Search for the cell housing the specified text and yield its (X, Y) center coordinate. 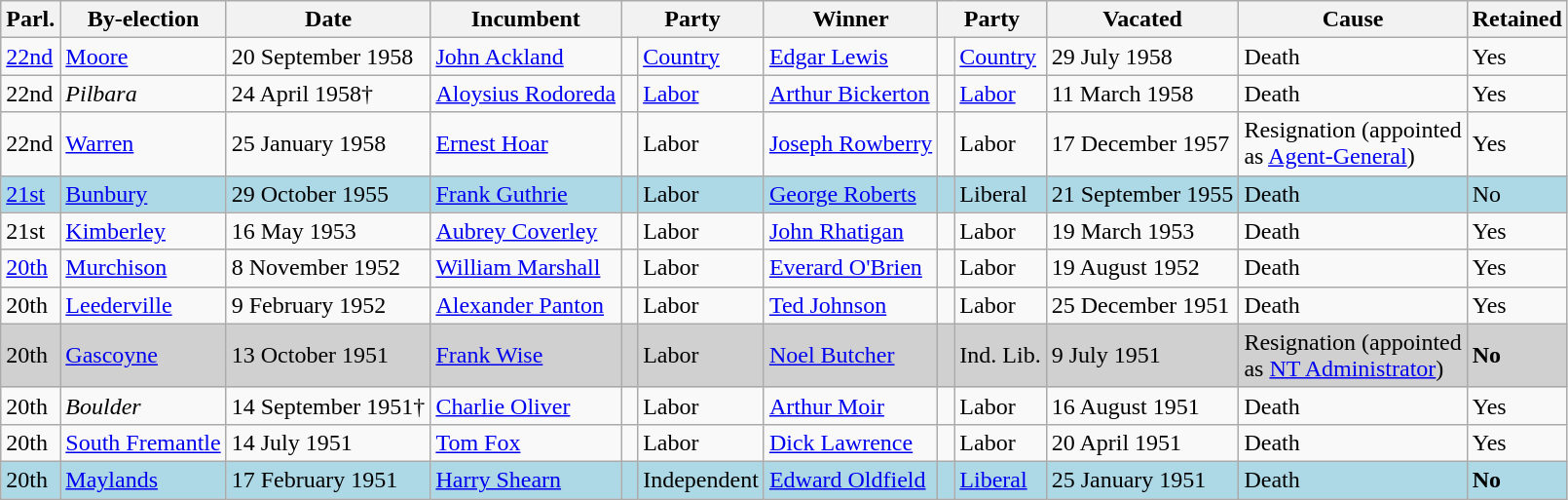
Arthur Moir (850, 405)
Murchison (143, 268)
19 March 1953 (1142, 231)
Noel Butcher (850, 355)
Winner (850, 19)
Joseph Rowberry (850, 144)
Pilbara (143, 94)
9 February 1952 (328, 305)
Warren (143, 144)
8 November 1952 (328, 268)
Frank Wise (526, 355)
Tom Fox (526, 442)
Ted Johnson (850, 305)
21 September 1955 (1142, 194)
Bunbury (143, 194)
Frank Guthrie (526, 194)
13 October 1951 (328, 355)
William Marshall (526, 268)
Ind. Lib. (1000, 355)
Retained (1517, 19)
Boulder (143, 405)
Gascoyne (143, 355)
9 July 1951 (1142, 355)
20 September 1958 (328, 57)
Resignation (appointedas NT Administrator) (1353, 355)
29 July 1958 (1142, 57)
Cause (1353, 19)
14 September 1951† (328, 405)
Harry Shearn (526, 480)
Independent (701, 480)
Edward Oldfield (850, 480)
17 February 1951 (328, 480)
Edgar Lewis (850, 57)
Dick Lawrence (850, 442)
John Ackland (526, 57)
Everard O'Brien (850, 268)
25 January 1951 (1142, 480)
Ernest Hoar (526, 144)
Alexander Panton (526, 305)
Date (328, 19)
Aubrey Coverley (526, 231)
Incumbent (526, 19)
Arthur Bickerton (850, 94)
South Fremantle (143, 442)
Maylands (143, 480)
24 April 1958† (328, 94)
Parl. (31, 19)
Moore (143, 57)
Vacated (1142, 19)
By-election (143, 19)
25 January 1958 (328, 144)
20 April 1951 (1142, 442)
16 May 1953 (328, 231)
14 July 1951 (328, 442)
25 December 1951 (1142, 305)
16 August 1951 (1142, 405)
George Roberts (850, 194)
19 August 1952 (1142, 268)
John Rhatigan (850, 231)
29 October 1955 (328, 194)
Charlie Oliver (526, 405)
Resignation (appointedas Agent-General) (1353, 144)
17 December 1957 (1142, 144)
Leederville (143, 305)
Kimberley (143, 231)
Aloysius Rodoreda (526, 94)
11 March 1958 (1142, 94)
